Determine the [x, y] coordinate at the center of the cell enclosing the given text.  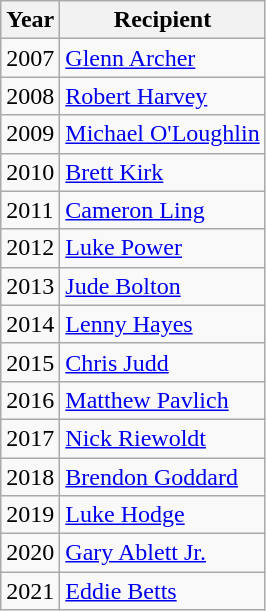
Robert Harvey [162, 96]
Recipient [162, 20]
Luke Hodge [162, 515]
2014 [30, 324]
2020 [30, 553]
Eddie Betts [162, 591]
2017 [30, 438]
Gary Ablett Jr. [162, 553]
2008 [30, 96]
2018 [30, 477]
2015 [30, 362]
2009 [30, 134]
Matthew Pavlich [162, 400]
2012 [30, 248]
Brett Kirk [162, 172]
2013 [30, 286]
2019 [30, 515]
2021 [30, 591]
2010 [30, 172]
Year [30, 20]
2011 [30, 210]
Jude Bolton [162, 286]
Chris Judd [162, 362]
Glenn Archer [162, 58]
2007 [30, 58]
Cameron Ling [162, 210]
Brendon Goddard [162, 477]
Michael O'Loughlin [162, 134]
Luke Power [162, 248]
2016 [30, 400]
Nick Riewoldt [162, 438]
Lenny Hayes [162, 324]
